Extract the (X, Y) coordinate from the center of the cell holding the provided text.  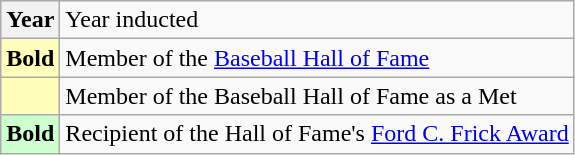
Member of the Baseball Hall of Fame (317, 58)
Recipient of the Hall of Fame's Ford C. Frick Award (317, 134)
Year inducted (317, 20)
Year (30, 20)
Member of the Baseball Hall of Fame as a Met (317, 96)
